Extract the (x, y) coordinate from the center of the cell holding the provided text.  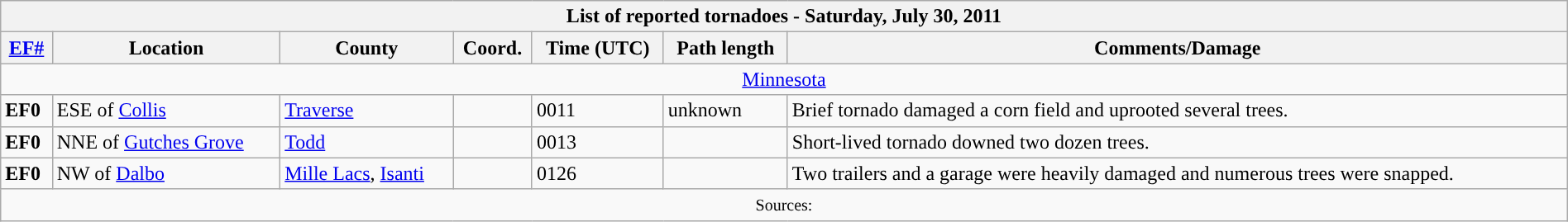
Todd (367, 142)
Traverse (367, 111)
ESE of Collis (166, 111)
NNE of Gutches Grove (166, 142)
Path length (725, 48)
NW of Dalbo (166, 173)
Short-lived tornado downed two dozen trees. (1178, 142)
0011 (597, 111)
Mille Lacs, Isanti (367, 173)
0013 (597, 142)
Location (166, 48)
Two trailers and a garage were heavily damaged and numerous trees were snapped. (1178, 173)
Minnesota (784, 79)
Coord. (493, 48)
County (367, 48)
0126 (597, 173)
EF# (26, 48)
Brief tornado damaged a corn field and uprooted several trees. (1178, 111)
Sources: (784, 205)
Comments/Damage (1178, 48)
List of reported tornadoes - Saturday, July 30, 2011 (784, 17)
Time (UTC) (597, 48)
unknown (725, 111)
